Pinpoint the cell where the given text exists, returning its (x, y) midpoint coordinate. 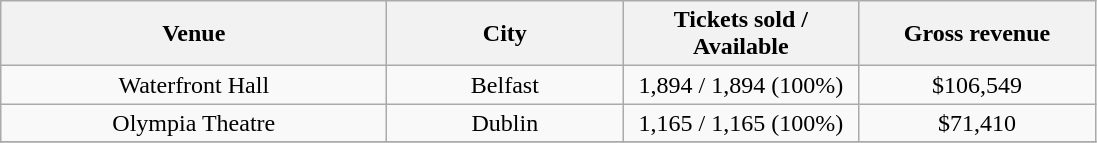
$71,410 (977, 123)
Waterfront Hall (194, 85)
Gross revenue (977, 34)
1,894 / 1,894 (100%) (741, 85)
Tickets sold / Available (741, 34)
City (505, 34)
Belfast (505, 85)
1,165 / 1,165 (100%) (741, 123)
Olympia Theatre (194, 123)
Dublin (505, 123)
Venue (194, 34)
$106,549 (977, 85)
